For the text-containing cell, return its midpoint in (X, Y) coordinate format. 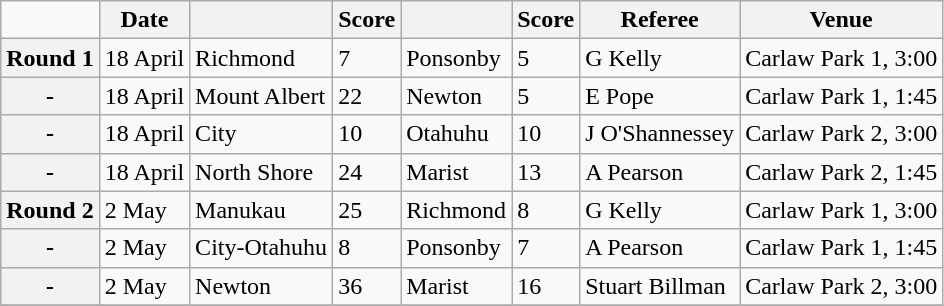
22 (367, 96)
Date (144, 20)
Stuart Billman (660, 286)
City-Otahuhu (262, 248)
13 (546, 172)
North Shore (262, 172)
36 (367, 286)
25 (367, 210)
J O'Shannessey (660, 134)
Otahuhu (456, 134)
City (262, 134)
E Pope (660, 96)
16 (546, 286)
Round 1 (50, 58)
Round 2 (50, 210)
Referee (660, 20)
Venue (842, 20)
24 (367, 172)
Manukau (262, 210)
Carlaw Park 2, 1:45 (842, 172)
Mount Albert (262, 96)
